Find where the given text appears and provide that cell's center as (x, y) coordinate. 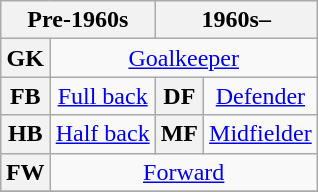
Defender (261, 96)
DF (179, 96)
HB (25, 134)
Goalkeeper (184, 58)
MF (179, 134)
FB (25, 96)
Half back (102, 134)
1960s– (236, 20)
FW (25, 172)
Pre-1960s (78, 20)
Midfielder (261, 134)
Full back (102, 96)
GK (25, 58)
Forward (184, 172)
